For the text-containing cell, return its midpoint in (x, y) coordinate format. 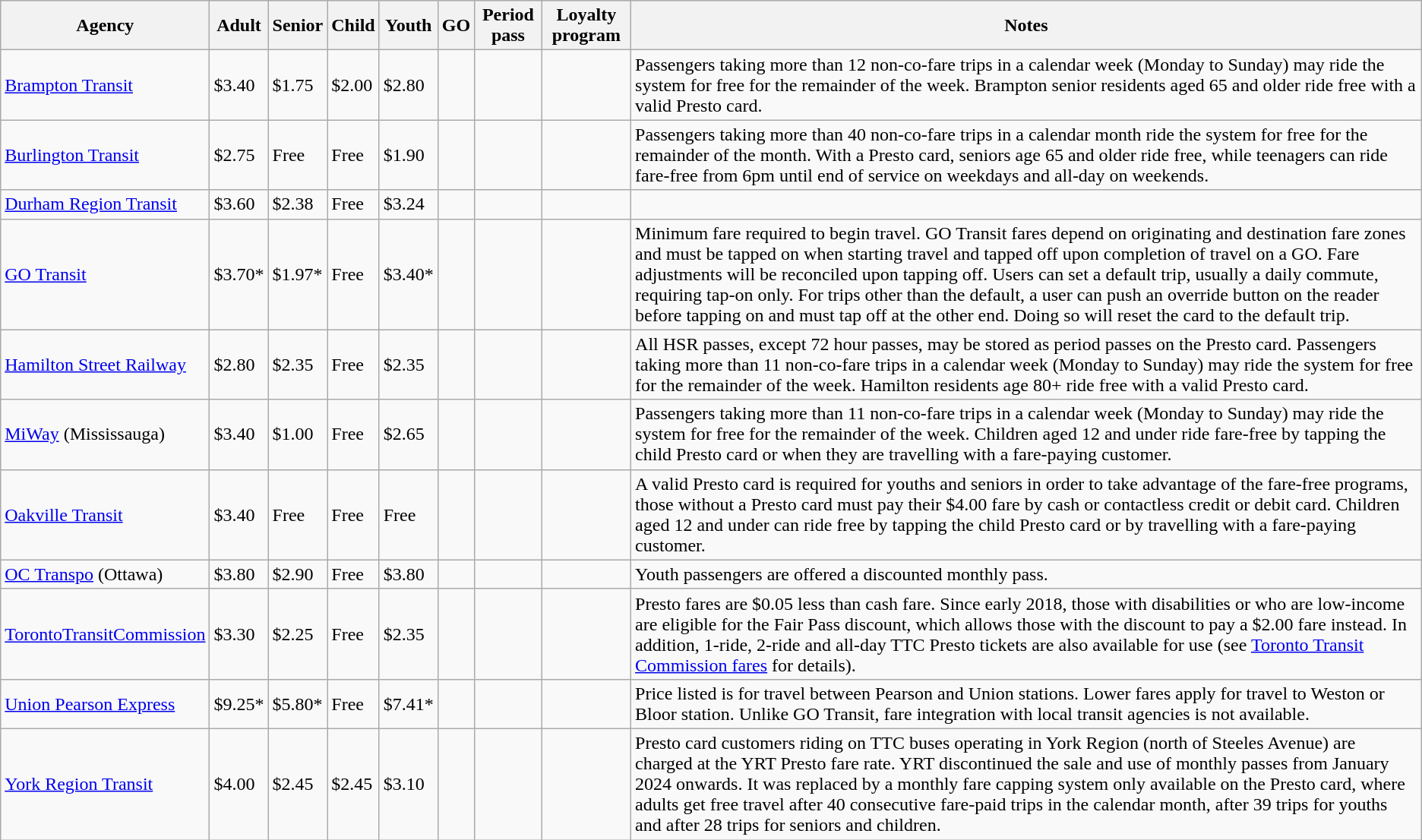
$7.41* (409, 703)
Agency (105, 26)
$2.90 (298, 574)
Hamilton Street Railway (105, 365)
$1.00 (298, 434)
OC Transpo (Ottawa) (105, 574)
$3.10 (409, 784)
$9.25* (239, 703)
Notes (1027, 26)
$1.90 (409, 155)
$3.30 (239, 633)
Burlington Transit (105, 155)
$2.65 (409, 434)
Child (353, 26)
Youth (409, 26)
$2.25 (298, 633)
GO (456, 26)
$2.00 (353, 85)
$2.75 (239, 155)
Senior (298, 26)
MiWay (Mississauga) (105, 434)
Brampton Transit (105, 85)
$1.97* (298, 274)
$1.75 (298, 85)
GO Transit (105, 274)
Period pass (509, 26)
$3.24 (409, 204)
$3.60 (239, 204)
Youth passengers are offered a discounted monthly pass. (1027, 574)
Union Pearson Express (105, 703)
York Region Transit (105, 784)
$4.00 (239, 784)
$3.70* (239, 274)
$3.40* (409, 274)
Durham Region Transit (105, 204)
Loyalty program (586, 26)
$2.38 (298, 204)
$5.80* (298, 703)
Adult (239, 26)
Oakville Transit (105, 515)
TorontoTransitCommission (105, 633)
